Search for the cell housing the specified text and yield its [x, y] center coordinate. 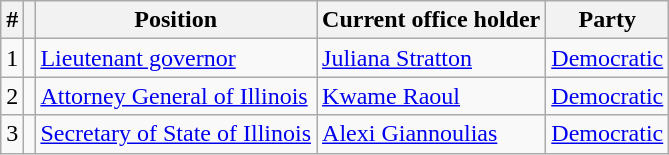
1 [12, 58]
Lieutenant governor [176, 58]
Secretary of State of Illinois [176, 134]
2 [12, 96]
Current office holder [432, 20]
Attorney General of Illinois [176, 96]
Position [176, 20]
3 [12, 134]
Party [608, 20]
Alexi Giannoulias [432, 134]
# [12, 20]
Juliana Stratton [432, 58]
Kwame Raoul [432, 96]
